From the cell containing the given text, extract its center point as [X, Y] coordinate. 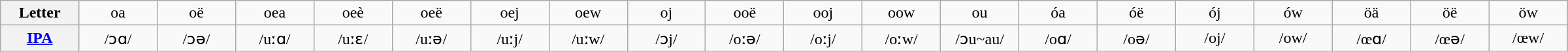
oea [274, 13]
oj [666, 13]
oë [197, 13]
öë [1450, 13]
oeë [431, 13]
/uːj/ [510, 38]
/ɔɑ/ [118, 38]
oeè [353, 13]
oej [510, 13]
/oj/ [1215, 38]
/uːɑ/ [274, 38]
öä [1371, 13]
/ɔu~au/ [980, 38]
/oːj/ [823, 38]
/uːɛ/ [353, 38]
/œw/ [1528, 38]
óë [1136, 13]
ooë [745, 13]
/œə/ [1450, 38]
öw [1528, 13]
ów [1293, 13]
ou [980, 13]
oew [588, 13]
/œɑ/ [1371, 38]
/uːə/ [431, 38]
oow [902, 13]
/uːw/ [588, 38]
/ɔə/ [197, 38]
óa [1058, 13]
/oːw/ [902, 38]
/ɔj/ [666, 38]
Letter [40, 13]
ój [1215, 13]
ooj [823, 13]
/oːə/ [745, 38]
IPA [40, 38]
/ow/ [1293, 38]
/oə/ [1136, 38]
oa [118, 13]
/oɑ/ [1058, 38]
